Determine the (x, y) coordinate at the center of the cell enclosing the given text.  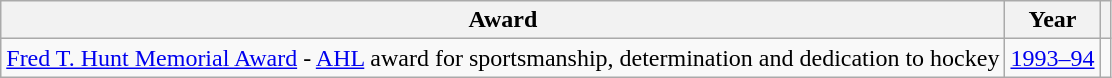
Year (1052, 20)
Fred T. Hunt Memorial Award - AHL award for sportsmanship, determination and dedication to hockey (503, 58)
Award (503, 20)
1993–94 (1052, 58)
